Scan for the cell matching the given text and deliver its (x, y) coordinate at center. 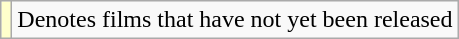
Denotes films that have not yet been released (235, 20)
